Provide the [X, Y] coordinate of the cell's center where the given text is located.  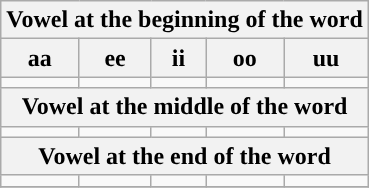
Vowel at the end of the word [185, 156]
ii [178, 58]
uu [326, 58]
Vowel at the beginning of the word [185, 20]
ee [115, 58]
Vowel at the middle of the word [185, 107]
oo [245, 58]
aa [40, 58]
